From the cell containing the given text, extract its center point as (x, y) coordinate. 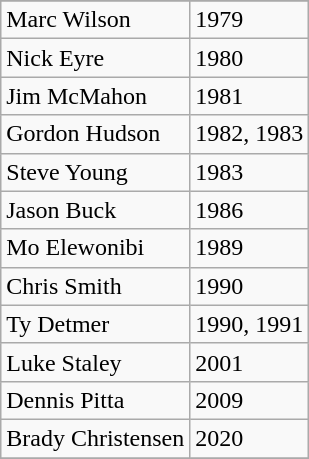
Nick Eyre (96, 58)
1981 (250, 96)
1986 (250, 210)
Luke Staley (96, 362)
2009 (250, 400)
1989 (250, 248)
Marc Wilson (96, 20)
1980 (250, 58)
Gordon Hudson (96, 134)
Jim McMahon (96, 96)
Dennis Pitta (96, 400)
1983 (250, 172)
Jason Buck (96, 210)
Brady Christensen (96, 438)
1979 (250, 20)
2020 (250, 438)
1990, 1991 (250, 324)
Chris Smith (96, 286)
Steve Young (96, 172)
1990 (250, 286)
1982, 1983 (250, 134)
Ty Detmer (96, 324)
Mo Elewonibi (96, 248)
2001 (250, 362)
